Determine the [x, y] coordinate at the center of the cell enclosing the given text.  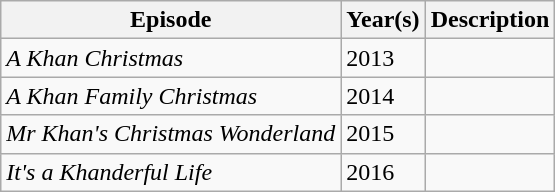
2013 [383, 58]
Year(s) [383, 20]
Episode [171, 20]
2014 [383, 96]
It's a Khanderful Life [171, 172]
2016 [383, 172]
2015 [383, 134]
A Khan Family Christmas [171, 96]
Mr Khan's Christmas Wonderland [171, 134]
Description [490, 20]
A Khan Christmas [171, 58]
